Return the [x, y] coordinate for the center point of the cell that contains the specified text.  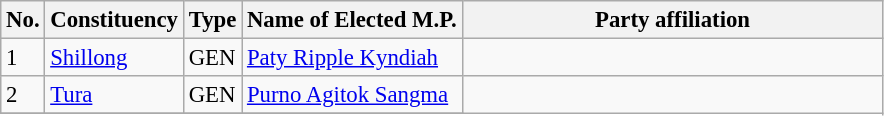
Party affiliation [672, 20]
1 [23, 58]
2 [23, 95]
Name of Elected M.P. [352, 20]
Type [212, 20]
Shillong [114, 58]
Paty Ripple Kyndiah [352, 58]
Tura [114, 95]
Purno Agitok Sangma [352, 95]
Constituency [114, 20]
No. [23, 20]
